Identify which cell holds the provided text, then report its [X, Y] central coordinate. 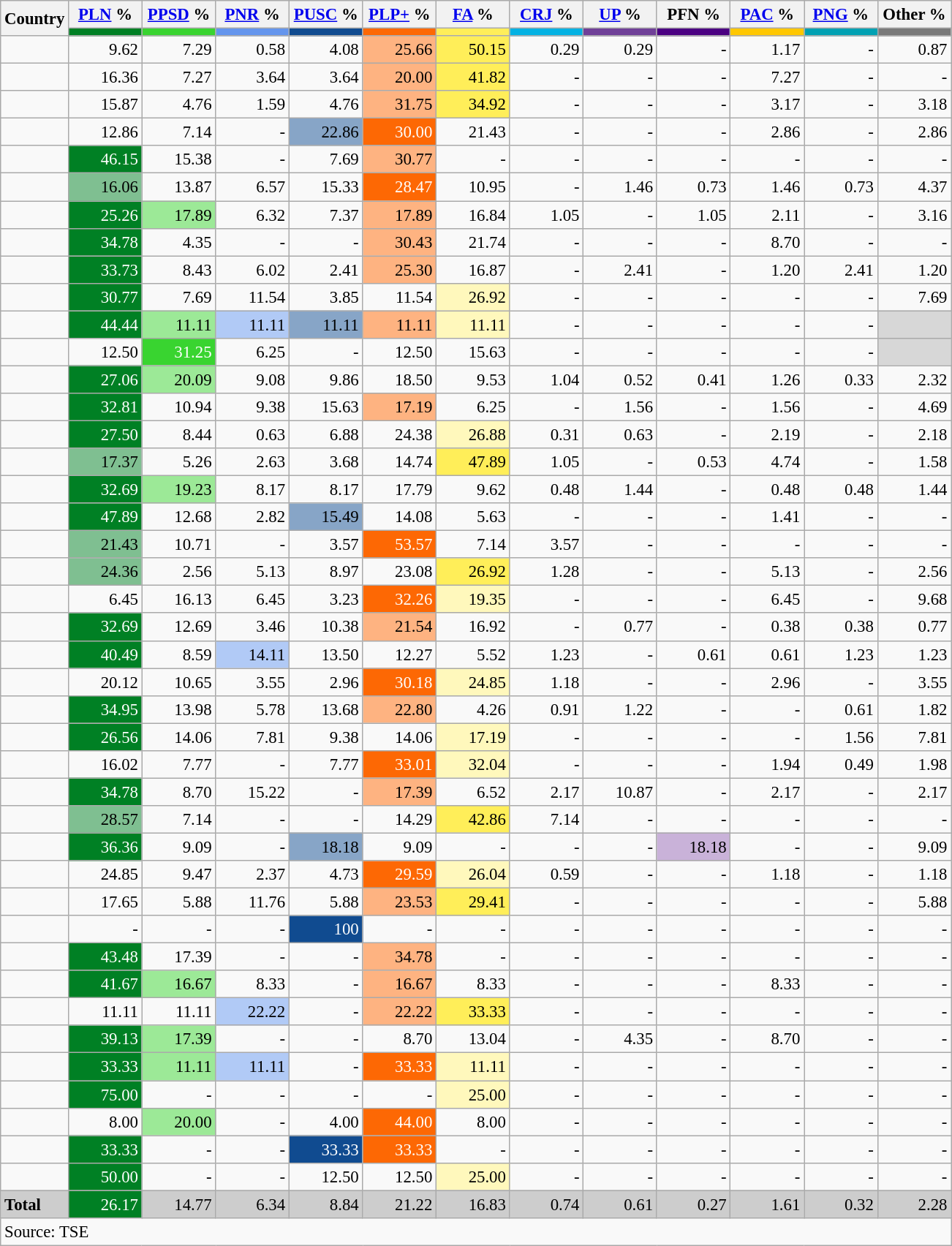
8.43 [178, 270]
50.00 [105, 1177]
10.65 [178, 682]
8.44 [178, 434]
44.00 [399, 1122]
26.88 [474, 434]
6.34 [253, 1204]
10.94 [178, 407]
23.08 [399, 572]
15.49 [326, 517]
14.11 [253, 654]
5.78 [253, 709]
16.06 [105, 187]
16.84 [474, 215]
42.86 [474, 820]
14.29 [399, 820]
27.50 [105, 434]
4.74 [768, 462]
9.47 [178, 875]
32.26 [399, 600]
33.01 [399, 765]
0.33 [841, 380]
17.65 [105, 902]
2.18 [914, 434]
1.59 [253, 105]
32.04 [474, 765]
41.82 [474, 78]
7.37 [326, 215]
14.77 [178, 1204]
0.31 [547, 434]
13.87 [178, 187]
6.52 [474, 792]
Total [35, 1204]
25.30 [399, 270]
12.68 [178, 517]
1.04 [547, 380]
13.68 [326, 709]
18.50 [399, 380]
0.91 [547, 709]
4.08 [326, 50]
4.69 [914, 407]
14.08 [399, 517]
15.33 [326, 187]
2.37 [253, 875]
2.19 [768, 434]
4.00 [326, 1122]
1.61 [768, 1204]
23.53 [399, 902]
1.98 [914, 765]
6.32 [253, 215]
0.87 [914, 50]
PAC % [768, 15]
30.18 [399, 682]
26.56 [105, 737]
6.02 [253, 270]
17.79 [399, 490]
5.63 [474, 517]
30.43 [399, 242]
2.63 [253, 462]
15.22 [253, 792]
31.25 [178, 352]
11.76 [253, 902]
46.15 [105, 160]
25.26 [105, 215]
32.81 [105, 407]
40.49 [105, 654]
Country [35, 18]
6.88 [326, 434]
28.57 [105, 820]
12.69 [178, 627]
8.97 [326, 572]
17.37 [105, 462]
16.02 [105, 765]
2.28 [914, 1204]
4.73 [326, 875]
0.41 [693, 380]
5.26 [178, 462]
12.86 [105, 132]
16.13 [178, 600]
8.59 [178, 654]
29.41 [474, 902]
43.48 [105, 957]
14.74 [399, 462]
PFN % [693, 15]
34.95 [105, 709]
3.16 [914, 215]
3.46 [253, 627]
2.82 [253, 517]
26.17 [105, 1204]
21.22 [399, 1204]
8.84 [326, 1204]
44.44 [105, 325]
PLP+ % [399, 15]
9.68 [914, 600]
13.50 [326, 654]
13.98 [178, 709]
15.38 [178, 160]
15.87 [105, 105]
29.59 [399, 875]
9.86 [326, 380]
0.58 [253, 50]
41.67 [105, 984]
0.74 [547, 1204]
100 [326, 929]
9.08 [253, 380]
0.52 [620, 380]
1.82 [914, 709]
0.59 [547, 875]
50.15 [474, 50]
22.80 [399, 709]
75.00 [105, 1095]
PLN % [105, 15]
5.52 [474, 654]
3.68 [326, 462]
10.87 [620, 792]
28.47 [399, 187]
16.87 [474, 270]
21.74 [474, 242]
3.23 [326, 600]
0.32 [841, 1204]
0.27 [693, 1204]
PUSC % [326, 15]
31.75 [399, 105]
39.13 [105, 1039]
21.54 [399, 627]
FA % [474, 15]
27.06 [105, 380]
PPSD % [178, 15]
13.04 [474, 1039]
Source: TSE [476, 1232]
24.38 [399, 434]
33.73 [105, 270]
Other % [914, 15]
12.27 [399, 654]
26.04 [474, 875]
10.38 [326, 627]
30.00 [399, 132]
2.32 [914, 380]
10.95 [474, 187]
7.29 [178, 50]
1.94 [768, 765]
20.09 [178, 380]
16.83 [474, 1204]
20.12 [105, 682]
0.49 [841, 765]
10.71 [178, 545]
1.58 [914, 462]
1.28 [547, 572]
4.37 [914, 187]
CRJ % [547, 15]
UP % [620, 15]
6.57 [253, 187]
16.36 [105, 78]
3.17 [768, 105]
22.86 [326, 132]
19.23 [178, 490]
36.36 [105, 847]
3.18 [914, 105]
4.26 [474, 709]
34.92 [474, 105]
1.17 [768, 50]
PNR % [253, 15]
1.22 [620, 709]
2.11 [768, 215]
25.66 [399, 50]
0.53 [693, 462]
9.53 [474, 380]
1.26 [768, 380]
1.41 [768, 517]
PNG % [841, 15]
53.57 [399, 545]
24.36 [105, 572]
16.92 [474, 627]
3.85 [326, 297]
19.35 [474, 600]
